Return the [X, Y] coordinate for the center point of the cell that contains the specified text.  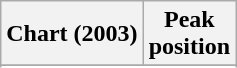
Chart (2003) [72, 34]
Peakposition [189, 34]
